Return [X, Y] of the center of cell containing provided text 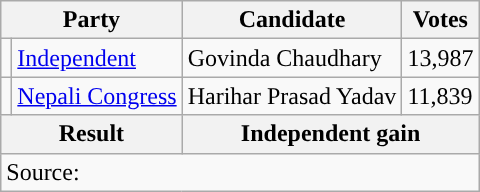
Result [92, 134]
Source: [240, 172]
Party [92, 20]
Votes [440, 20]
11,839 [440, 96]
Independent [97, 58]
Candidate [292, 20]
Independent gain [330, 134]
Govinda Chaudhary [292, 58]
Nepali Congress [97, 96]
13,987 [440, 58]
Harihar Prasad Yadav [292, 96]
